Return (X, Y) of the center of cell containing provided text 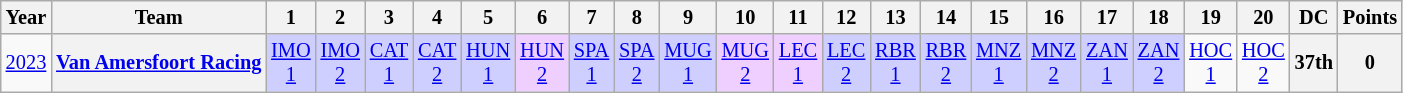
CAT1 (389, 63)
Team (158, 17)
LEC1 (798, 63)
MNZ2 (1054, 63)
17 (1107, 17)
HUN2 (542, 63)
4 (437, 17)
7 (592, 17)
SPA1 (592, 63)
3 (389, 17)
MNZ1 (998, 63)
18 (1159, 17)
HOC1 (1210, 63)
ZAN2 (1159, 63)
HUN1 (488, 63)
MUG2 (746, 63)
LEC2 (846, 63)
8 (636, 17)
MUG1 (688, 63)
6 (542, 17)
RBR1 (895, 63)
Year (26, 17)
10 (746, 17)
9 (688, 17)
11 (798, 17)
IMO1 (290, 63)
15 (998, 17)
Points (1370, 17)
Van Amersfoort Racing (158, 63)
12 (846, 17)
5 (488, 17)
16 (1054, 17)
1 (290, 17)
19 (1210, 17)
2023 (26, 63)
2 (340, 17)
RBR2 (946, 63)
37th (1314, 63)
DC (1314, 17)
14 (946, 17)
ZAN1 (1107, 63)
IMO2 (340, 63)
20 (1264, 17)
0 (1370, 63)
13 (895, 17)
HOC2 (1264, 63)
SPA2 (636, 63)
CAT2 (437, 63)
